From the cell containing the given text, extract its center point as [X, Y] coordinate. 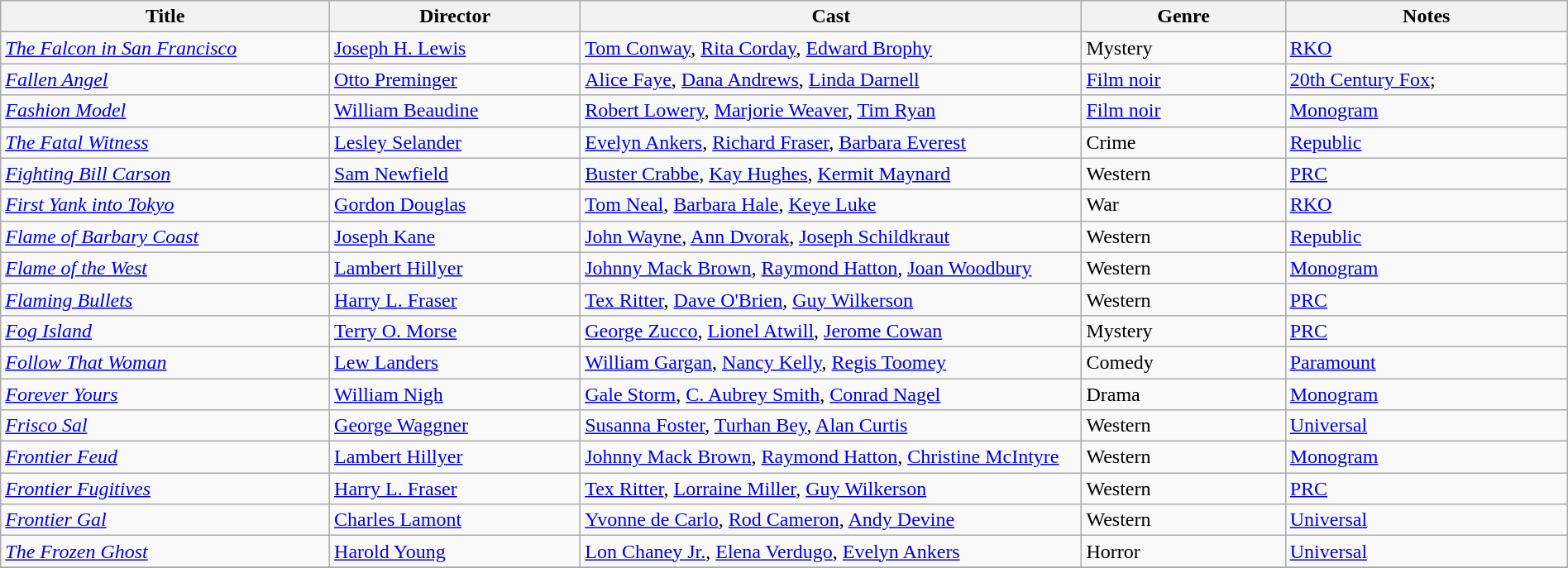
Lesley Selander [455, 142]
Buster Crabbe, Kay Hughes, Kermit Maynard [831, 174]
William Gargan, Nancy Kelly, Regis Toomey [831, 362]
20th Century Fox; [1426, 79]
Terry O. Morse [455, 331]
Follow That Woman [165, 362]
Otto Preminger [455, 79]
Frontier Gal [165, 520]
The Falcon in San Francisco [165, 48]
William Beaudine [455, 111]
Fighting Bill Carson [165, 174]
Tom Conway, Rita Corday, Edward Brophy [831, 48]
Title [165, 17]
Fallen Angel [165, 79]
Crime [1183, 142]
Johnny Mack Brown, Raymond Hatton, Joan Woodbury [831, 268]
George Waggner [455, 426]
Frontier Fugitives [165, 489]
Alice Faye, Dana Andrews, Linda Darnell [831, 79]
Tom Neal, Barbara Hale, Keye Luke [831, 205]
Sam Newfield [455, 174]
William Nigh [455, 394]
The Frozen Ghost [165, 551]
Harold Young [455, 551]
Drama [1183, 394]
Forever Yours [165, 394]
Robert Lowery, Marjorie Weaver, Tim Ryan [831, 111]
Frontier Feud [165, 457]
Lon Chaney Jr., Elena Verdugo, Evelyn Ankers [831, 551]
Paramount [1426, 362]
Gale Storm, C. Aubrey Smith, Conrad Nagel [831, 394]
Evelyn Ankers, Richard Fraser, Barbara Everest [831, 142]
Yvonne de Carlo, Rod Cameron, Andy Devine [831, 520]
Comedy [1183, 362]
Fog Island [165, 331]
John Wayne, Ann Dvorak, Joseph Schildkraut [831, 236]
Flaming Bullets [165, 299]
Tex Ritter, Lorraine Miller, Guy Wilkerson [831, 489]
Susanna Foster, Turhan Bey, Alan Curtis [831, 426]
Genre [1183, 17]
Joseph Kane [455, 236]
George Zucco, Lionel Atwill, Jerome Cowan [831, 331]
Charles Lamont [455, 520]
Flame of Barbary Coast [165, 236]
Cast [831, 17]
Joseph H. Lewis [455, 48]
War [1183, 205]
Fashion Model [165, 111]
Flame of the West [165, 268]
Horror [1183, 551]
Director [455, 17]
First Yank into Tokyo [165, 205]
Lew Landers [455, 362]
Johnny Mack Brown, Raymond Hatton, Christine McIntyre [831, 457]
Notes [1426, 17]
Gordon Douglas [455, 205]
Frisco Sal [165, 426]
The Fatal Witness [165, 142]
Tex Ritter, Dave O'Brien, Guy Wilkerson [831, 299]
